Determine the [x, y] coordinate at the center of the cell enclosing the given text.  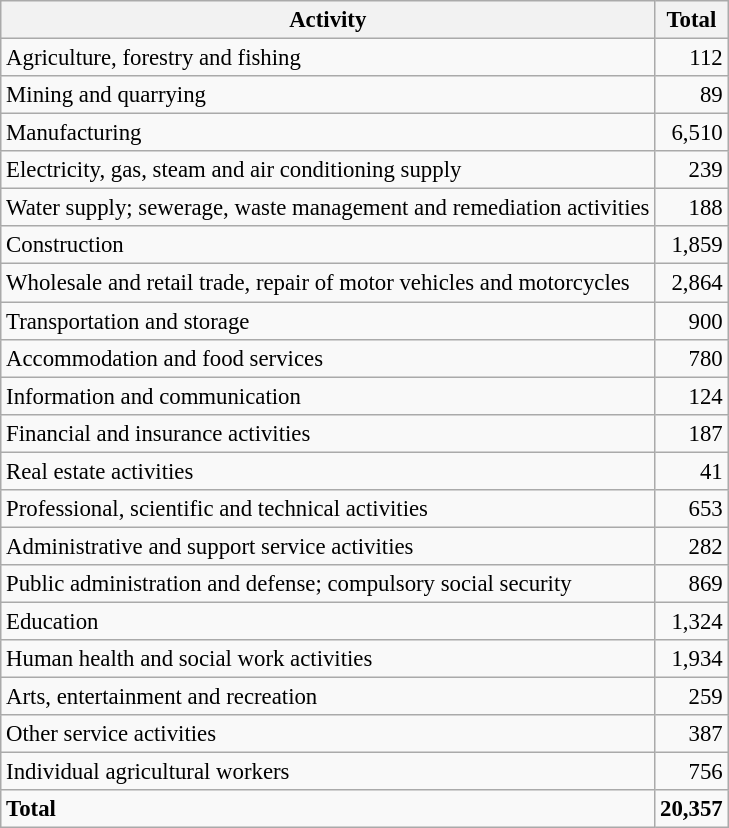
Electricity, gas, steam and air conditioning supply [328, 170]
Professional, scientific and technical activities [328, 509]
259 [692, 697]
387 [692, 734]
89 [692, 95]
Public administration and defense; compulsory social security [328, 584]
653 [692, 509]
869 [692, 584]
Financial and insurance activities [328, 433]
2,864 [692, 283]
Accommodation and food services [328, 358]
Real estate activities [328, 471]
Construction [328, 245]
188 [692, 208]
Transportation and storage [328, 321]
Agriculture, forestry and fishing [328, 58]
Individual agricultural workers [328, 772]
Activity [328, 20]
Other service activities [328, 734]
Wholesale and retail trade, repair of motor vehicles and motorcycles [328, 283]
1,324 [692, 621]
Human health and social work activities [328, 659]
282 [692, 546]
Administrative and support service activities [328, 546]
239 [692, 170]
Information and communication [328, 396]
Mining and quarrying [328, 95]
6,510 [692, 133]
Water supply; sewerage, waste management and remediation activities [328, 208]
Arts, entertainment and recreation [328, 697]
124 [692, 396]
1,934 [692, 659]
Education [328, 621]
187 [692, 433]
41 [692, 471]
Manufacturing [328, 133]
1,859 [692, 245]
900 [692, 321]
756 [692, 772]
20,357 [692, 809]
112 [692, 58]
780 [692, 358]
